Provide the [X, Y] coordinate of the cell's center where the given text is located.  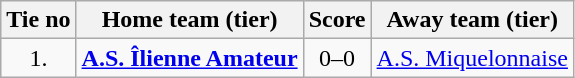
Home team (tier) [190, 20]
1. [38, 58]
A.S. Miquelonnaise [472, 58]
0–0 [337, 58]
Score [337, 20]
Away team (tier) [472, 20]
Tie no [38, 20]
A.S. Îlienne Amateur [190, 58]
